Pinpoint the cell where the given text exists, returning its [X, Y] midpoint coordinate. 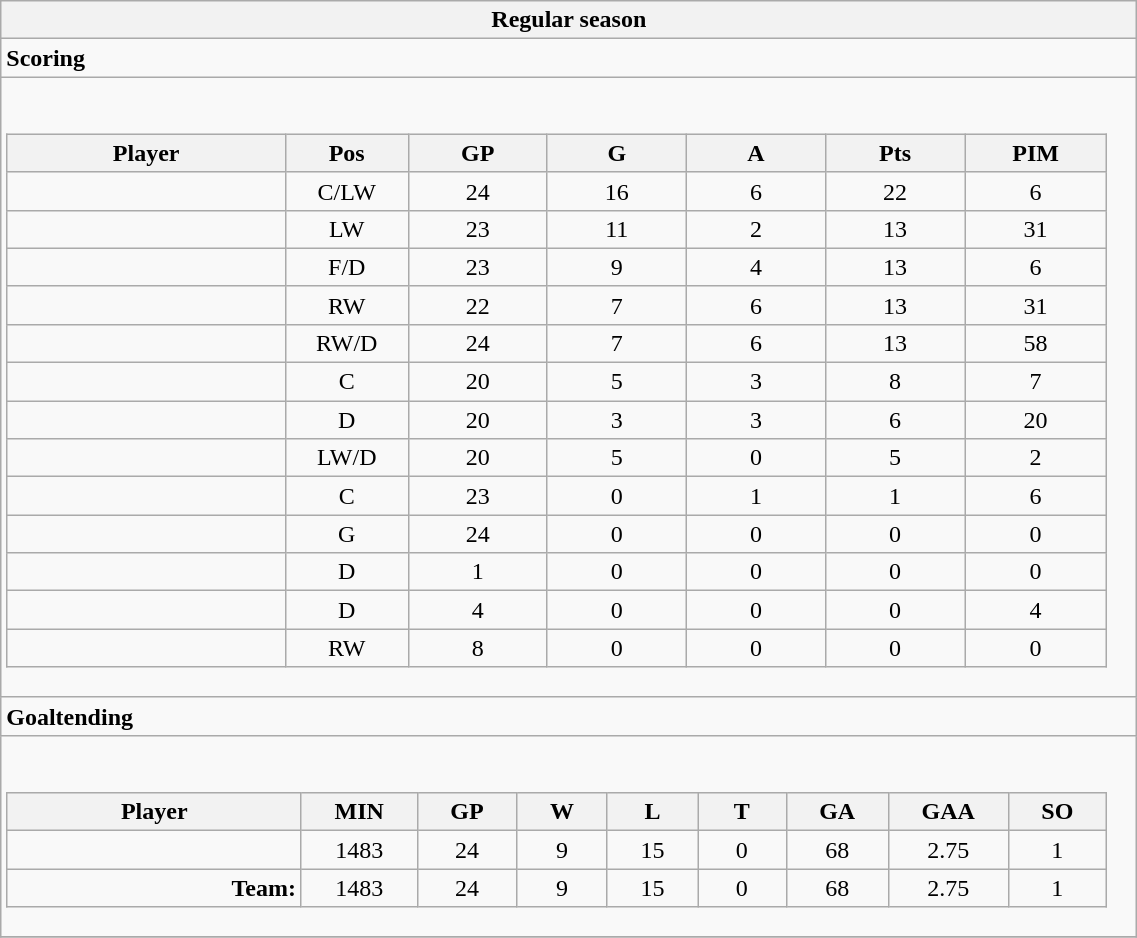
Team: [154, 888]
PIM [1036, 153]
Regular season [569, 20]
A [756, 153]
L [652, 812]
LW [346, 229]
W [562, 812]
GA [837, 812]
Pts [894, 153]
Pos [346, 153]
GAA [948, 812]
SO [1057, 812]
RW/D [346, 343]
C/LW [346, 191]
Player MIN GP W L T GA GAA SO 1483 24 9 15 0 68 2.75 1 Team: 1483 24 9 15 0 68 2.75 1 [569, 836]
Goaltending [569, 716]
16 [616, 191]
Scoring [569, 58]
11 [616, 229]
MIN [359, 812]
LW/D [346, 458]
F/D [346, 267]
T [742, 812]
58 [1036, 343]
